Return the [X, Y] coordinate for the center point of the cell that contains the specified text.  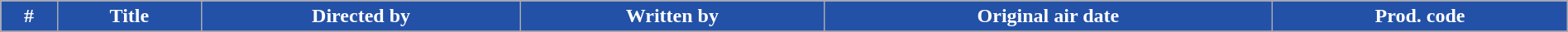
# [30, 16]
Prod. code [1421, 16]
Directed by [361, 16]
Original air date [1049, 16]
Written by [672, 16]
Title [129, 16]
